Search for the cell housing the specified text and yield its (X, Y) center coordinate. 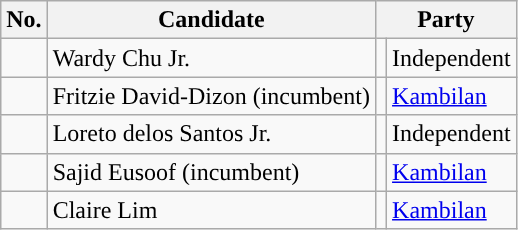
Sajid Eusoof (incumbent) (211, 172)
Party (446, 20)
No. (24, 20)
Claire Lim (211, 210)
Candidate (211, 20)
Loreto delos Santos Jr. (211, 134)
Wardy Chu Jr. (211, 58)
Fritzie David-Dizon (incumbent) (211, 96)
